Detect which cell encompasses the target text, then output its (x, y) center coordinate. 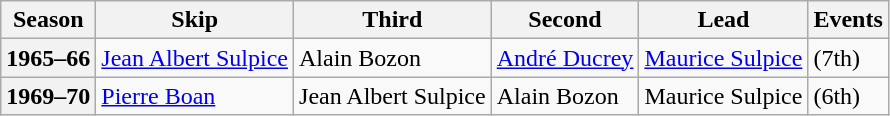
1969–70 (48, 96)
Third (393, 20)
(7th) (848, 58)
1965–66 (48, 58)
Season (48, 20)
(6th) (848, 96)
Lead (724, 20)
Second (565, 20)
Skip (195, 20)
Pierre Boan (195, 96)
André Ducrey (565, 58)
Events (848, 20)
